Return the [X, Y] coordinate for the center point of the cell that contains the specified text.  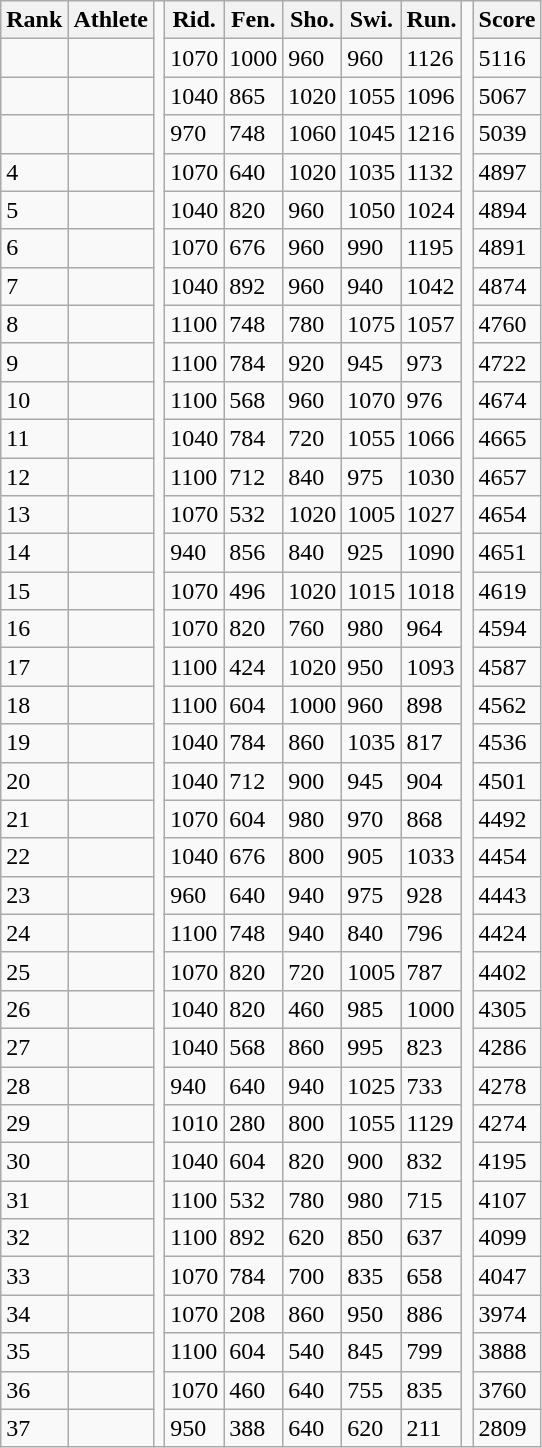
12 [34, 477]
36 [34, 1390]
27 [34, 1047]
Score [507, 20]
Fen. [254, 20]
388 [254, 1428]
4665 [507, 438]
905 [372, 857]
4594 [507, 629]
26 [34, 1009]
18 [34, 705]
4619 [507, 591]
817 [432, 743]
1057 [432, 324]
1066 [432, 438]
715 [432, 1200]
1015 [372, 591]
19 [34, 743]
Rid. [194, 20]
4107 [507, 1200]
25 [34, 971]
33 [34, 1276]
700 [312, 1276]
4492 [507, 819]
28 [34, 1085]
886 [432, 1314]
4424 [507, 933]
4897 [507, 172]
898 [432, 705]
9 [34, 362]
1024 [432, 210]
20 [34, 781]
973 [432, 362]
4443 [507, 895]
Athlete [111, 20]
4286 [507, 1047]
35 [34, 1352]
4722 [507, 362]
1045 [372, 134]
1033 [432, 857]
4651 [507, 553]
496 [254, 591]
15 [34, 591]
211 [432, 1428]
904 [432, 781]
16 [34, 629]
1018 [432, 591]
985 [372, 1009]
856 [254, 553]
787 [432, 971]
6 [34, 248]
1090 [432, 553]
976 [432, 400]
4891 [507, 248]
4674 [507, 400]
Rank [34, 20]
31 [34, 1200]
2809 [507, 1428]
4894 [507, 210]
32 [34, 1238]
Sho. [312, 20]
1096 [432, 96]
4305 [507, 1009]
1216 [432, 134]
868 [432, 819]
920 [312, 362]
637 [432, 1238]
23 [34, 895]
1093 [432, 667]
4 [34, 172]
1050 [372, 210]
823 [432, 1047]
1060 [312, 134]
34 [34, 1314]
5 [34, 210]
990 [372, 248]
29 [34, 1124]
4099 [507, 1238]
1042 [432, 286]
760 [312, 629]
755 [372, 1390]
7 [34, 286]
925 [372, 553]
14 [34, 553]
4654 [507, 515]
845 [372, 1352]
17 [34, 667]
21 [34, 819]
4536 [507, 743]
1027 [432, 515]
4402 [507, 971]
5039 [507, 134]
850 [372, 1238]
4760 [507, 324]
22 [34, 857]
3888 [507, 1352]
4278 [507, 1085]
832 [432, 1162]
4501 [507, 781]
8 [34, 324]
1075 [372, 324]
1030 [432, 477]
1025 [372, 1085]
4274 [507, 1124]
1126 [432, 58]
4195 [507, 1162]
10 [34, 400]
995 [372, 1047]
4454 [507, 857]
280 [254, 1124]
4047 [507, 1276]
1129 [432, 1124]
658 [432, 1276]
928 [432, 895]
5067 [507, 96]
964 [432, 629]
865 [254, 96]
733 [432, 1085]
13 [34, 515]
796 [432, 933]
799 [432, 1352]
3760 [507, 1390]
540 [312, 1352]
24 [34, 933]
4562 [507, 705]
208 [254, 1314]
Run. [432, 20]
4657 [507, 477]
11 [34, 438]
1132 [432, 172]
Swi. [372, 20]
4874 [507, 286]
1195 [432, 248]
30 [34, 1162]
37 [34, 1428]
424 [254, 667]
1010 [194, 1124]
4587 [507, 667]
5116 [507, 58]
3974 [507, 1314]
